Determine the [X, Y] coordinate at the center of the cell enclosing the given text.  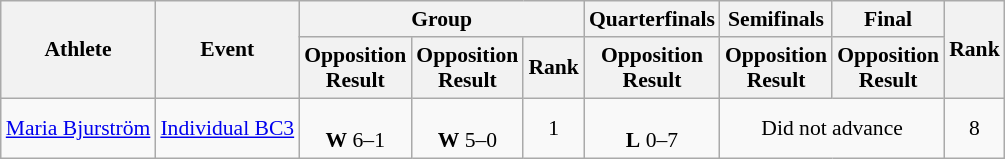
Athlete [78, 50]
W 5–0 [467, 128]
Group [442, 19]
Did not advance [832, 128]
L 0–7 [652, 128]
W 6–1 [355, 128]
Individual BC3 [227, 128]
Semifinals [776, 19]
8 [974, 128]
1 [554, 128]
Event [227, 50]
Maria Bjurström [78, 128]
Final [888, 19]
Quarterfinals [652, 19]
